Locate the cell with the specified text and output its (X, Y) center coordinate. 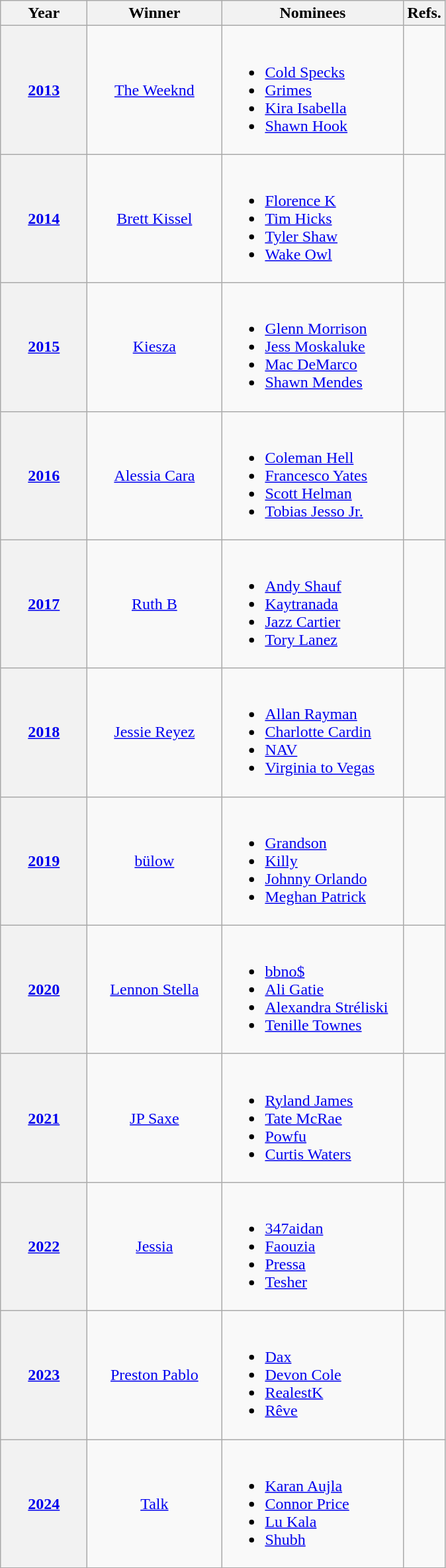
2015 (44, 347)
347aidanFaouziaPressaTesher (312, 1246)
Jessia (155, 1246)
2024 (44, 1504)
Coleman HellFrancesco YatesScott HelmanTobias Jesso Jr. (312, 475)
Andy ShaufKaytranadaJazz CartierTory Lanez (312, 604)
GrandsonKillyJohnny OrlandoMeghan Patrick (312, 861)
2020 (44, 989)
Nominees (312, 13)
DaxDevon ColeRealestKRêve (312, 1375)
2023 (44, 1375)
Lennon Stella (155, 989)
Jessie Reyez (155, 732)
2021 (44, 1118)
JP Saxe (155, 1118)
bülow (155, 861)
Refs. (424, 13)
2014 (44, 219)
2022 (44, 1246)
Ryland JamesTate McRaePowfuCurtis Waters (312, 1118)
Ruth B (155, 604)
Alessia Cara (155, 475)
2018 (44, 732)
2017 (44, 604)
Florence KTim HicksTyler ShawWake Owl (312, 219)
2013 (44, 90)
2019 (44, 861)
Cold SpecksGrimesKira IsabellaShawn Hook (312, 90)
Allan RaymanCharlotte CardinNAVVirginia to Vegas (312, 732)
Talk (155, 1504)
Year (44, 13)
The Weeknd (155, 90)
Karan AujlaConnor PriceLu KalaShubh (312, 1504)
Glenn MorrisonJess MoskalukeMac DeMarcoShawn Mendes (312, 347)
Winner (155, 13)
Kiesza (155, 347)
Preston Pablo (155, 1375)
2016 (44, 475)
bbno$Ali GatieAlexandra StréliskiTenille Townes (312, 989)
Brett Kissel (155, 219)
